Find where the given text appears and provide that cell's center as [x, y] coordinate. 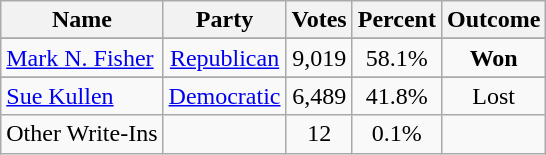
6,489 [319, 96]
Outcome [493, 20]
Sue Kullen [82, 96]
Name [82, 20]
9,019 [319, 58]
Democratic [224, 96]
41.8% [396, 96]
Percent [396, 20]
Votes [319, 20]
0.1% [396, 134]
Republican [224, 58]
Party [224, 20]
Lost [493, 96]
Mark N. Fisher [82, 58]
Other Write-Ins [82, 134]
12 [319, 134]
Won [493, 58]
58.1% [396, 58]
